Scan for the cell matching the given text and deliver its (X, Y) coordinate at center. 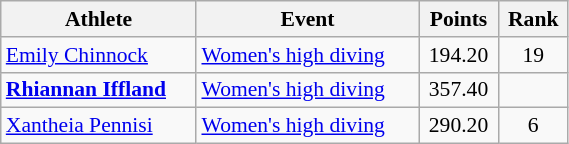
357.40 (459, 90)
Xantheia Pennisi (99, 126)
290.20 (459, 126)
194.20 (459, 55)
6 (533, 126)
Rank (533, 19)
Event (307, 19)
Rhiannan Iffland (99, 90)
Athlete (99, 19)
19 (533, 55)
Points (459, 19)
Emily Chinnock (99, 55)
